Extract the [x, y] coordinate from the center of the cell holding the provided text.  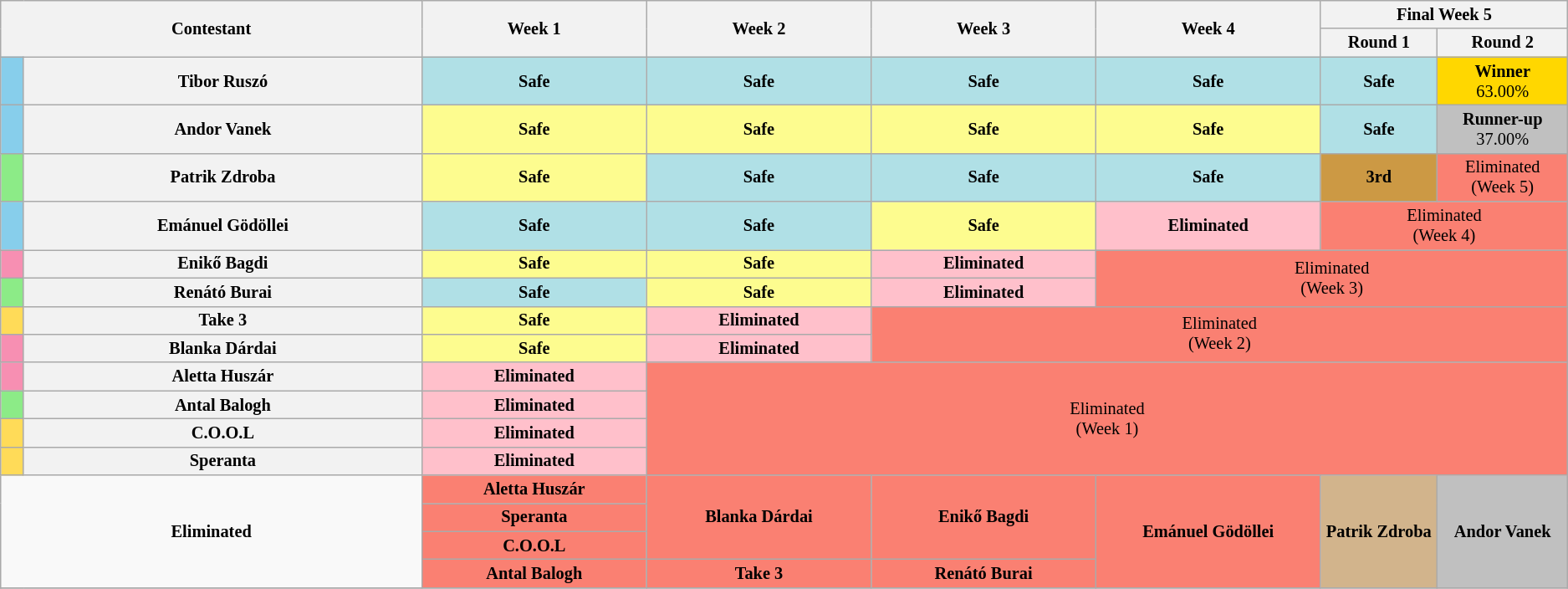
Runner-up37.00% [1503, 129]
Round 2 [1503, 43]
Eliminated(Week 1) [1107, 418]
Final Week 5 [1444, 14]
3rd [1379, 177]
Week 2 [759, 28]
Contestant [212, 28]
Tibor Ruszó [222, 81]
Eliminated(Week 2) [1219, 335]
Week 1 [534, 28]
Round 1 [1379, 43]
Eliminated(Week 4) [1444, 226]
Winner63.00% [1503, 81]
Eliminated(Week 3) [1331, 278]
Eliminated(Week 5) [1503, 177]
Week 3 [983, 28]
Week 4 [1208, 28]
